For the text-containing cell, return its midpoint in [x, y] coordinate format. 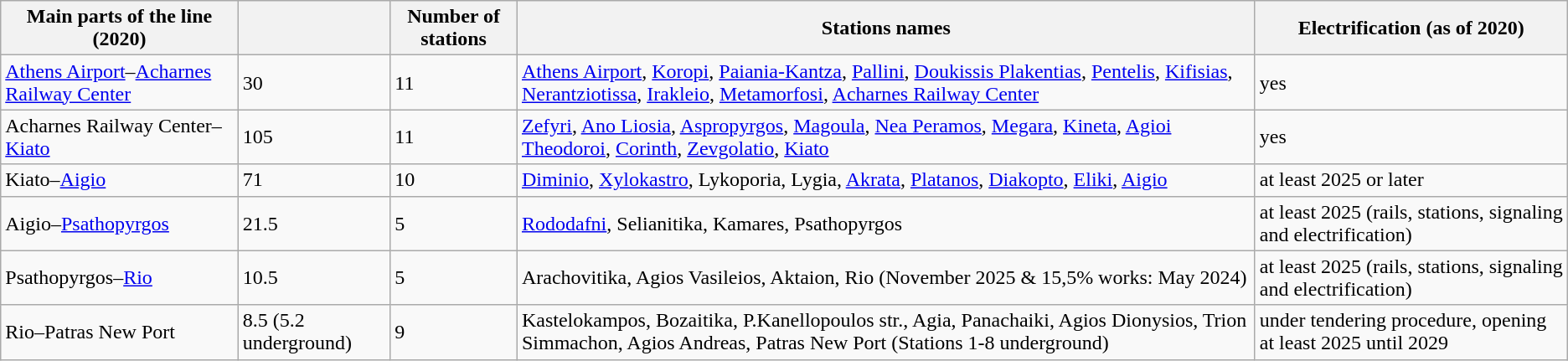
71 [314, 180]
Arachovitika, Agios Vasileios, Aktaion, Rio (November 2025 & 15,5% works: May 2024) [886, 278]
105 [314, 137]
Zefyri, Ano Liosia, Aspropyrgos, Magoula, Nea Peramos, Megara, Kineta, Agioi Theodoroi, Corinth, Zevgolatio, Kiato [886, 137]
Diminio, Xylokastro, Lykoporia, Lygia, Akrata, Platanos, Diakopto, Eliki, Aigio [886, 180]
Athens Airport–Acharnes Railway Center [119, 82]
Rio–Patras New Port [119, 332]
10.5 [314, 278]
21.5 [314, 223]
Electrification (as of 2020) [1411, 28]
at least 2025 or later [1411, 180]
Aigio–Psathopyrgos [119, 223]
Acharnes Railway Center–Kiato [119, 137]
8.5 (5.2 underground) [314, 332]
Psathopyrgos–Rio [119, 278]
Rododafni, Selianitika, Kamares, Psathopyrgos [886, 223]
Number of stations [454, 28]
10 [454, 180]
under tendering procedure, opening at least 2025 until 2029 [1411, 332]
Main parts of the line (2020) [119, 28]
Kiato–Aigio [119, 180]
9 [454, 332]
Stations names [886, 28]
30 [314, 82]
